Locate the cell with the specified text and output its (x, y) center coordinate. 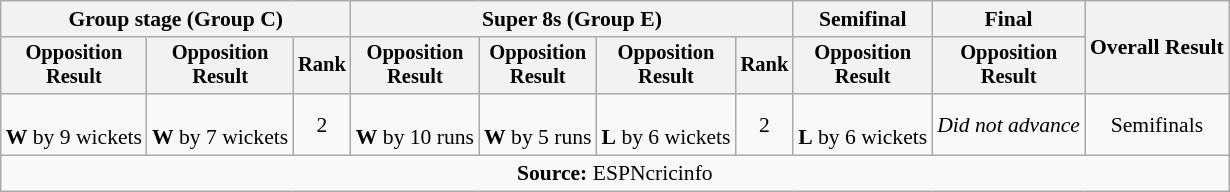
Semifinals (1157, 124)
Did not advance (1008, 124)
Overall Result (1157, 48)
Group stage (Group C) (176, 19)
Semifinal (862, 19)
W by 10 runs (415, 124)
W by 5 runs (538, 124)
Super 8s (Group E) (572, 19)
W by 7 wickets (220, 124)
Final (1008, 19)
Source: ESPNcricinfo (615, 174)
W by 9 wickets (74, 124)
